Extract the (x, y) coordinate from the center of the cell holding the provided text.  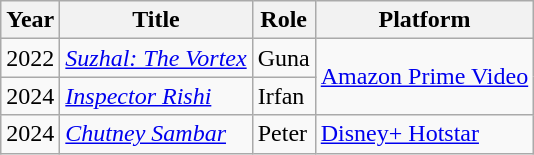
Disney+ Hotstar (424, 134)
Peter (284, 134)
Platform (424, 20)
Chutney Sambar (156, 134)
Irfan (284, 96)
Year (30, 20)
Suzhal: The Vortex (156, 58)
Guna (284, 58)
Role (284, 20)
Inspector Rishi (156, 96)
Title (156, 20)
Amazon Prime Video (424, 77)
2022 (30, 58)
